Scan for the cell matching the given text and deliver its (X, Y) coordinate at center. 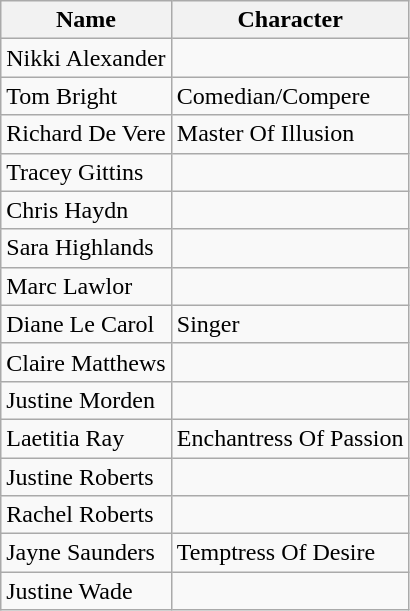
Tracey Gittins (86, 172)
Character (290, 20)
Justine Morden (86, 400)
Chris Haydn (86, 210)
Marc Lawlor (86, 286)
Name (86, 20)
Temptress Of Desire (290, 553)
Richard De Vere (86, 134)
Comedian/Compere (290, 96)
Justine Roberts (86, 477)
Singer (290, 324)
Master Of Illusion (290, 134)
Laetitia Ray (86, 438)
Jayne Saunders (86, 553)
Tom Bright (86, 96)
Sara Highlands (86, 248)
Enchantress Of Passion (290, 438)
Diane Le Carol (86, 324)
Justine Wade (86, 591)
Rachel Roberts (86, 515)
Claire Matthews (86, 362)
Nikki Alexander (86, 58)
